Determine the [x, y] coordinate at the center of the cell enclosing the given text.  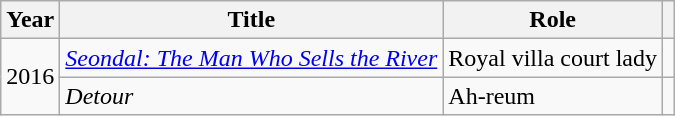
Year [30, 20]
Ah-reum [553, 96]
2016 [30, 77]
Detour [252, 96]
Royal villa court lady [553, 58]
Title [252, 20]
Seondal: The Man Who Sells the River [252, 58]
Role [553, 20]
